Pinpoint the cell where the given text exists, returning its (X, Y) midpoint coordinate. 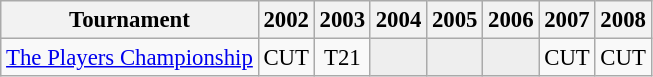
2005 (455, 20)
2008 (623, 20)
2007 (567, 20)
2003 (342, 20)
2002 (286, 20)
The Players Championship (130, 58)
2006 (511, 20)
T21 (342, 58)
2004 (398, 20)
Tournament (130, 20)
